Find where the given text appears and provide that cell's center as (x, y) coordinate. 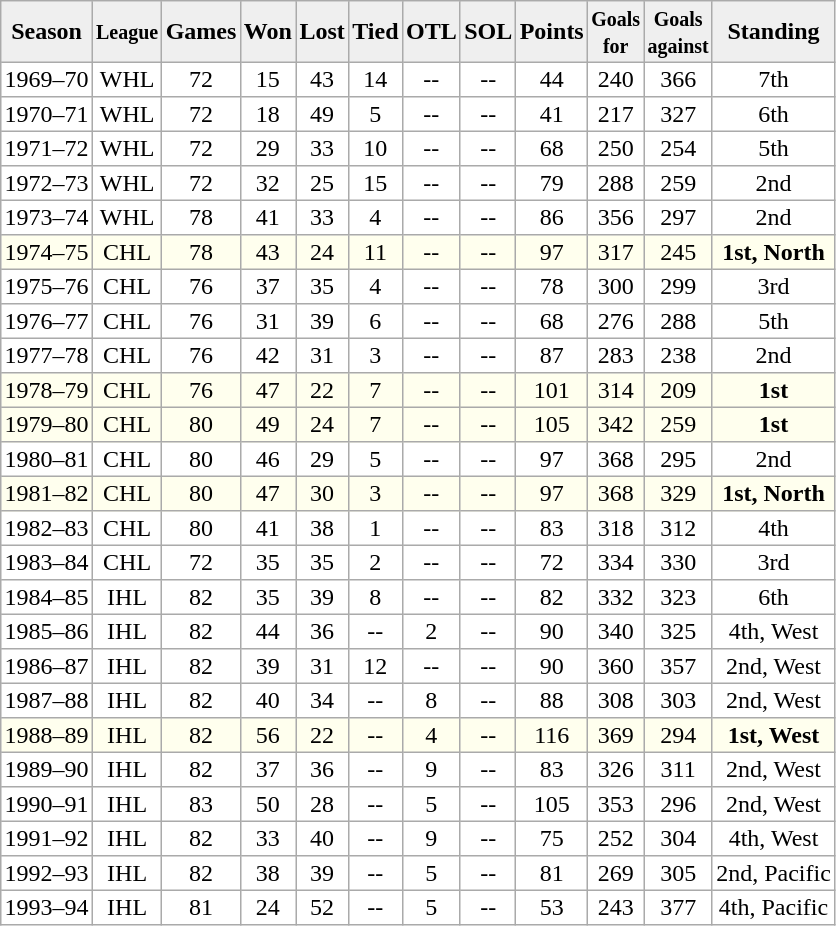
7th (773, 79)
357 (678, 666)
Games (201, 32)
50 (268, 804)
1987–88 (47, 700)
52 (322, 907)
30 (322, 493)
1986–87 (47, 666)
2nd, Pacific (773, 873)
32 (268, 183)
360 (615, 666)
332 (615, 597)
79 (552, 183)
53 (552, 907)
87 (552, 355)
1991–92 (47, 838)
254 (678, 148)
1980–81 (47, 459)
327 (678, 114)
42 (268, 355)
1972–73 (47, 183)
1993–94 (47, 907)
323 (678, 597)
369 (615, 735)
240 (615, 79)
1971–72 (47, 148)
340 (615, 631)
1988–89 (47, 735)
86 (552, 217)
297 (678, 217)
308 (615, 700)
12 (375, 666)
Goalsfor (615, 32)
88 (552, 700)
1982–83 (47, 528)
1990–91 (47, 804)
318 (615, 528)
250 (615, 148)
Tied (375, 32)
Standing (773, 32)
353 (615, 804)
238 (678, 355)
295 (678, 459)
1 (375, 528)
Won (268, 32)
11 (375, 252)
329 (678, 493)
276 (615, 321)
283 (615, 355)
4th, Pacific (773, 907)
1975–76 (47, 286)
330 (678, 562)
1977–78 (47, 355)
356 (615, 217)
Goalsagainst (678, 32)
294 (678, 735)
1989–90 (47, 769)
56 (268, 735)
296 (678, 804)
312 (678, 528)
34 (322, 700)
1981–82 (47, 493)
334 (615, 562)
217 (615, 114)
269 (615, 873)
25 (322, 183)
377 (678, 907)
1973–74 (47, 217)
75 (552, 838)
252 (615, 838)
18 (268, 114)
Season (47, 32)
116 (552, 735)
4th (773, 528)
342 (615, 424)
101 (552, 390)
1st, West (773, 735)
10 (375, 148)
OTL (431, 32)
326 (615, 769)
317 (615, 252)
League (127, 32)
Points (552, 32)
1978–79 (47, 390)
311 (678, 769)
304 (678, 838)
1970–71 (47, 114)
305 (678, 873)
46 (268, 459)
28 (322, 804)
299 (678, 286)
1985–86 (47, 631)
1992–93 (47, 873)
1983–84 (47, 562)
1976–77 (47, 321)
209 (678, 390)
1979–80 (47, 424)
245 (678, 252)
SOL (488, 32)
1984–85 (47, 597)
314 (615, 390)
6 (375, 321)
243 (615, 907)
1969–70 (47, 79)
1974–75 (47, 252)
Lost (322, 32)
366 (678, 79)
303 (678, 700)
325 (678, 631)
300 (615, 286)
14 (375, 79)
